Extract the [X, Y] coordinate from the center of the cell holding the provided text.  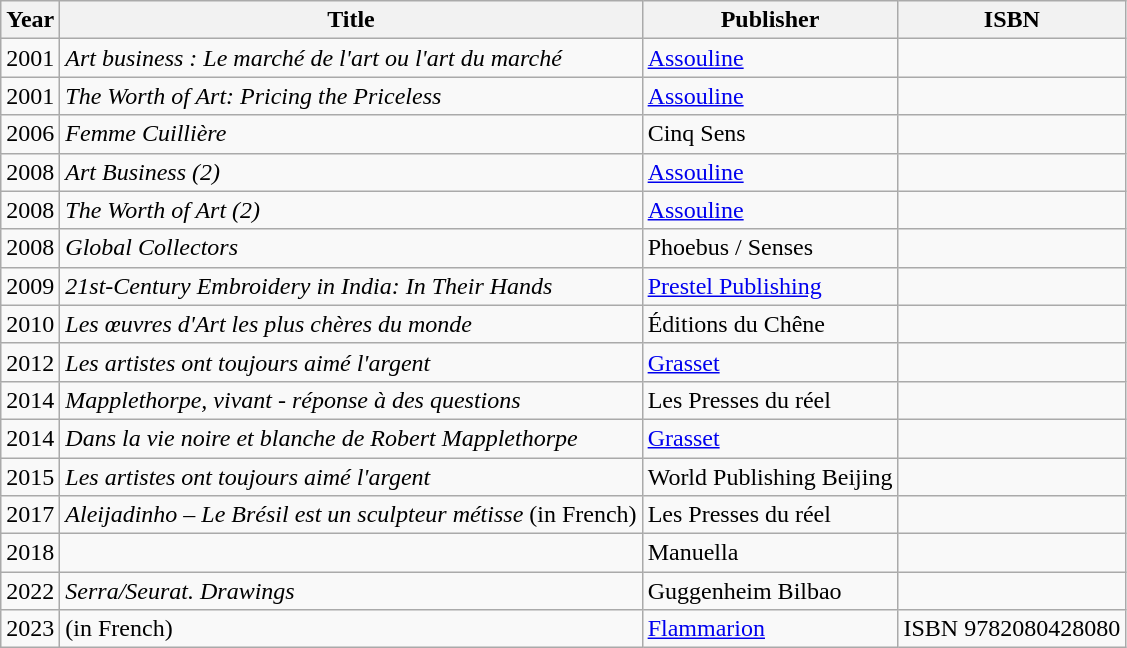
The Worth of Art: Pricing the Priceless [351, 96]
Éditions du Chêne [770, 324]
2012 [30, 362]
2010 [30, 324]
Dans la vie noire et blanche de Robert Mapplethorpe [351, 438]
(in French) [351, 629]
Art Business (2) [351, 172]
Femme Cuillière [351, 134]
Serra/Seurat. Drawings [351, 591]
21st-Century Embroidery in India: In Their Hands [351, 286]
2015 [30, 477]
Year [30, 20]
Flammarion [770, 629]
ISBN 9782080428080 [1012, 629]
Phoebus / Senses [770, 248]
Title [351, 20]
The Worth of Art (2) [351, 210]
2017 [30, 515]
Publisher [770, 20]
Prestel Publishing [770, 286]
2006 [30, 134]
ISBN [1012, 20]
Cinq Sens [770, 134]
2023 [30, 629]
World Publishing Beijing [770, 477]
2022 [30, 591]
Guggenheim Bilbao [770, 591]
2018 [30, 553]
Manuella [770, 553]
Mapplethorpe, vivant - réponse à des questions [351, 400]
2009 [30, 286]
Les œuvres d'Art les plus chères du monde [351, 324]
Aleijadinho – Le Brésil est un sculpteur métisse (in French) [351, 515]
Global Collectors [351, 248]
Art business : Le marché de l'art ou l'art du marché [351, 58]
